Output the (X, Y) coordinate of the center of the cell containing the given text.  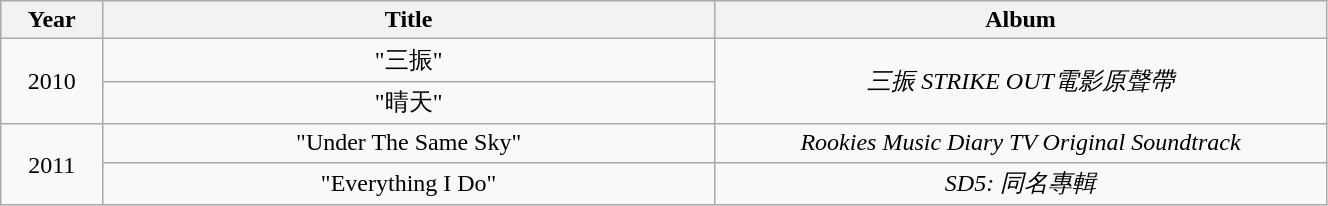
Album (1021, 20)
Title (409, 20)
SD5: 同名專輯 (1021, 184)
三振 STRIKE OUT電影原聲帶 (1021, 82)
"晴天" (409, 102)
"三振" (409, 60)
"Everything I Do" (409, 184)
"Under The Same Sky" (409, 143)
2011 (52, 164)
Year (52, 20)
2010 (52, 82)
Rookies Music Diary TV Original Soundtrack (1021, 143)
